Extract the (X, Y) coordinate from the center of the cell holding the provided text.  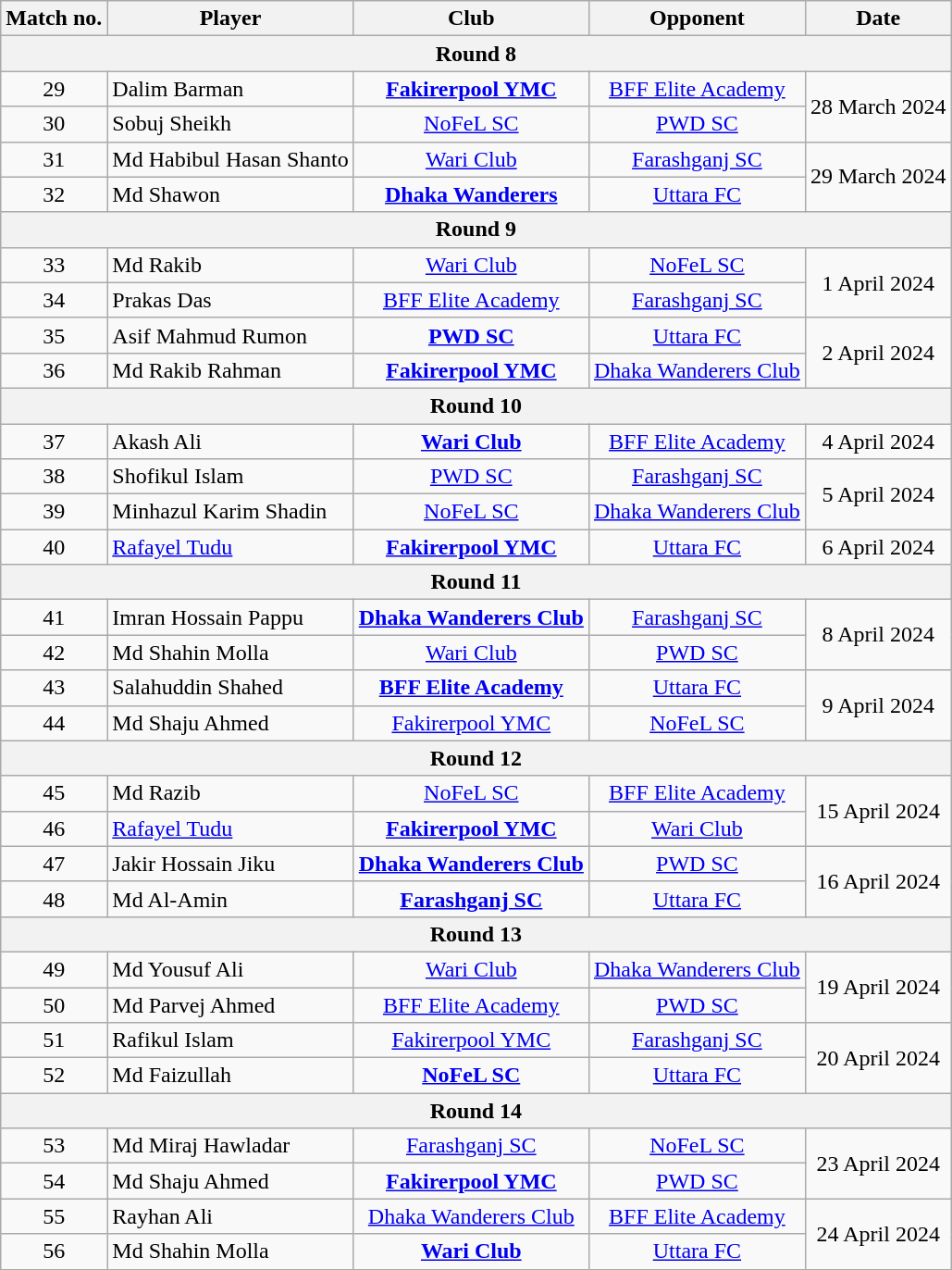
Round 9 (476, 230)
Player (230, 19)
Md Habibul Hasan Shanto (230, 159)
47 (54, 864)
Round 8 (476, 54)
50 (54, 1004)
48 (54, 899)
36 (54, 370)
5 April 2024 (878, 494)
49 (54, 969)
24 April 2024 (878, 1234)
44 (54, 723)
Md Al-Amin (230, 899)
38 (54, 477)
23 April 2024 (878, 1164)
46 (54, 828)
29 (54, 89)
Md Faizullah (230, 1076)
30 (54, 124)
37 (54, 442)
8 April 2024 (878, 635)
Shofikul Islam (230, 477)
Md Rakib (230, 265)
6 April 2024 (878, 547)
53 (54, 1146)
Round 12 (476, 758)
Dhaka Wanderers (471, 194)
Salahuddin Shahed (230, 688)
56 (54, 1251)
Md Miraj Hawladar (230, 1146)
42 (54, 653)
Akash Ali (230, 442)
Round 13 (476, 934)
41 (54, 617)
2 April 2024 (878, 353)
Dalim Barman (230, 89)
31 (54, 159)
45 (54, 793)
Md Shawon (230, 194)
Md Parvej Ahmed (230, 1004)
29 March 2024 (878, 177)
34 (54, 300)
54 (54, 1181)
Md Rakib Rahman (230, 370)
Jakir Hossain Jiku (230, 864)
28 March 2024 (878, 106)
Rafikul Islam (230, 1040)
Md Yousuf Ali (230, 969)
9 April 2024 (878, 705)
Club (471, 19)
16 April 2024 (878, 881)
Minhazul Karim Shadin (230, 512)
51 (54, 1040)
Asif Mahmud Rumon (230, 335)
Round 14 (476, 1111)
Round 11 (476, 582)
43 (54, 688)
Match no. (54, 19)
39 (54, 512)
Rayhan Ali (230, 1216)
Imran Hossain Pappu (230, 617)
20 April 2024 (878, 1058)
Date (878, 19)
33 (54, 265)
Opponent (697, 19)
19 April 2024 (878, 987)
Sobuj Sheikh (230, 124)
40 (54, 547)
15 April 2024 (878, 811)
1 April 2024 (878, 282)
35 (54, 335)
4 April 2024 (878, 442)
55 (54, 1216)
Round 10 (476, 405)
Md Razib (230, 793)
32 (54, 194)
52 (54, 1076)
Prakas Das (230, 300)
